Extract the (X, Y) coordinate from the center of the cell holding the provided text.  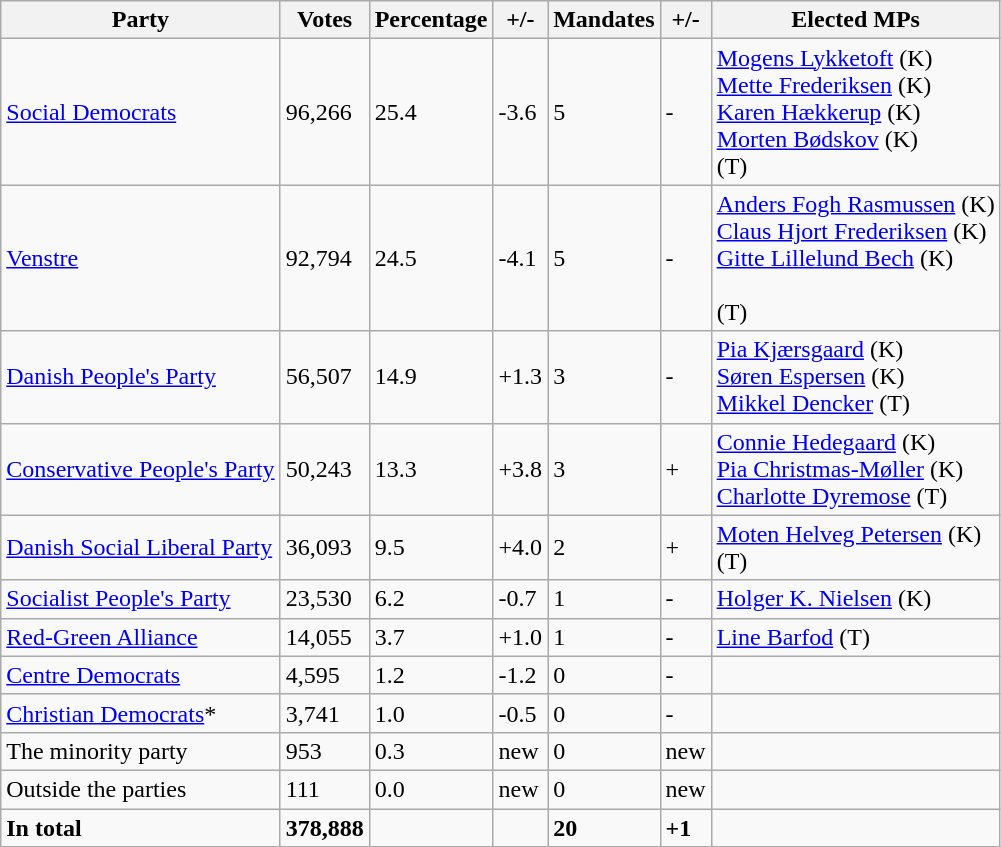
-3.6 (520, 112)
+1 (686, 827)
20 (604, 827)
Centre Democrats (140, 675)
Elected MPs (856, 20)
1.2 (431, 675)
24.5 (431, 258)
Venstre (140, 258)
92,794 (324, 258)
+3.8 (520, 469)
Votes (324, 20)
Conservative People's Party (140, 469)
50,243 (324, 469)
-0.5 (520, 713)
Percentage (431, 20)
In total (140, 827)
Connie Hedegaard (K)Pia Christmas-Møller (K)Charlotte Dyremose (T) (856, 469)
Christian Democrats* (140, 713)
Red-Green Alliance (140, 637)
Danish People's Party (140, 377)
36,093 (324, 548)
Mogens Lykketoft (K)Mette Frederiksen (K)Karen Hækkerup (K)Morten Bødskov (K) (T) (856, 112)
96,266 (324, 112)
2 (604, 548)
23,530 (324, 599)
953 (324, 751)
0.0 (431, 789)
Anders Fogh Rasmussen (K)Claus Hjort Frederiksen (K)Gitte Lillelund Bech (K) (T) (856, 258)
Holger K. Nielsen (K) (856, 599)
378,888 (324, 827)
9.5 (431, 548)
6.2 (431, 599)
+1.0 (520, 637)
Socialist People's Party (140, 599)
Party (140, 20)
111 (324, 789)
3,741 (324, 713)
+4.0 (520, 548)
Moten Helveg Petersen (K) (T) (856, 548)
Line Barfod (T) (856, 637)
14.9 (431, 377)
25.4 (431, 112)
3.7 (431, 637)
0.3 (431, 751)
The minority party (140, 751)
1.0 (431, 713)
Outside the parties (140, 789)
-1.2 (520, 675)
4,595 (324, 675)
-4.1 (520, 258)
-0.7 (520, 599)
56,507 (324, 377)
Mandates (604, 20)
14,055 (324, 637)
Pia Kjærsgaard (K)Søren Espersen (K)Mikkel Dencker (T) (856, 377)
+1.3 (520, 377)
13.3 (431, 469)
Social Democrats (140, 112)
Danish Social Liberal Party (140, 548)
